From the cell containing the given text, extract its center point as (X, Y) coordinate. 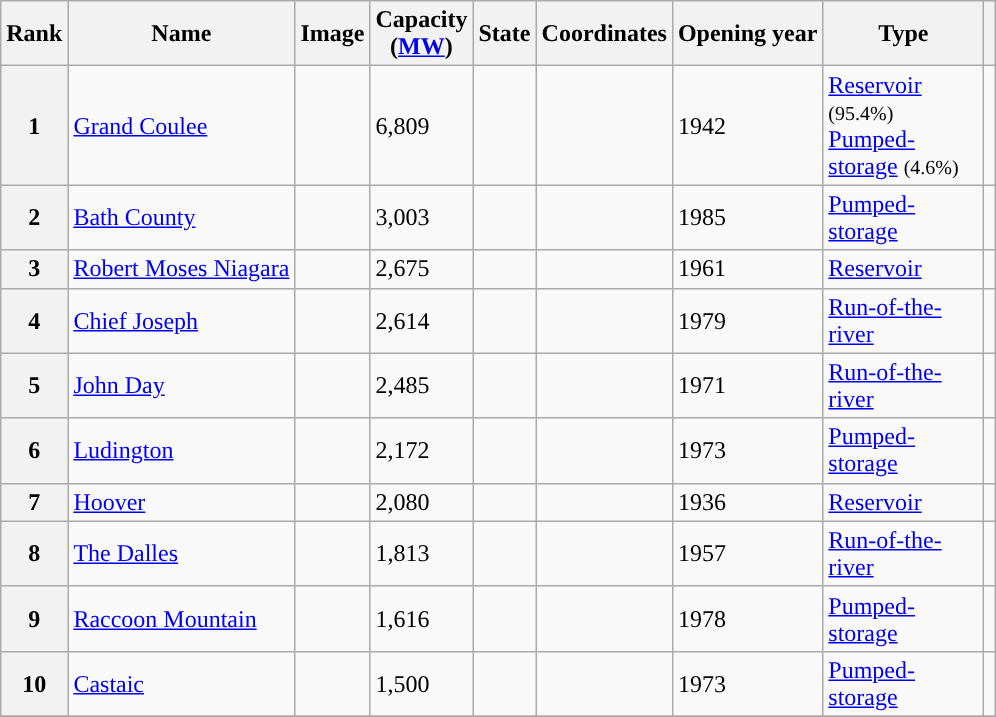
4 (34, 320)
1961 (747, 269)
1942 (747, 126)
Coordinates (604, 34)
8 (34, 554)
Grand Coulee (182, 126)
10 (34, 684)
1985 (747, 218)
1,813 (422, 554)
State (504, 34)
Robert Moses Niagara (182, 269)
6,809 (422, 126)
1979 (747, 320)
Ludington (182, 450)
3 (34, 269)
2,614 (422, 320)
1957 (747, 554)
1971 (747, 386)
Chief Joseph (182, 320)
Name (182, 34)
5 (34, 386)
1936 (747, 502)
7 (34, 502)
Capacity(MW) (422, 34)
1,616 (422, 618)
1 (34, 126)
6 (34, 450)
2,485 (422, 386)
Rank (34, 34)
Castaic (182, 684)
Reservoir (95.4%)Pumped-storage (4.6%) (904, 126)
1,500 (422, 684)
2,172 (422, 450)
2 (34, 218)
The Dalles (182, 554)
9 (34, 618)
Opening year (747, 34)
Image (332, 34)
1978 (747, 618)
2,080 (422, 502)
Type (904, 34)
Raccoon Mountain (182, 618)
2,675 (422, 269)
John Day (182, 386)
3,003 (422, 218)
Hoover (182, 502)
Bath County (182, 218)
